Scan for the cell matching the given text and deliver its (X, Y) coordinate at center. 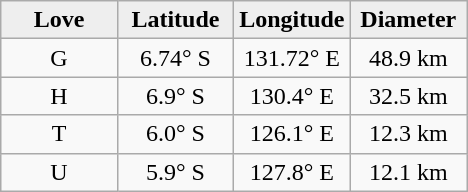
H (59, 96)
Longitude (292, 20)
6.0° S (175, 134)
12.1 km (408, 172)
131.72° E (292, 58)
130.4° E (292, 96)
Latitude (175, 20)
U (59, 172)
G (59, 58)
126.1° E (292, 134)
6.9° S (175, 96)
Love (59, 20)
Diameter (408, 20)
12.3 km (408, 134)
48.9 km (408, 58)
32.5 km (408, 96)
5.9° S (175, 172)
127.8° E (292, 172)
T (59, 134)
6.74° S (175, 58)
